Pinpoint the cell where the given text exists, returning its (X, Y) midpoint coordinate. 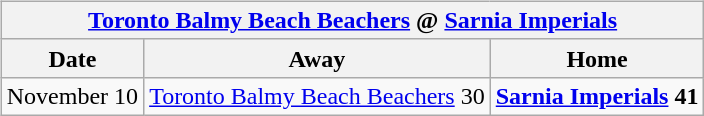
Toronto Balmy Beach Beachers @ Sarnia Imperials (352, 20)
November 10 (72, 96)
Date (72, 58)
Sarnia Imperials 41 (597, 96)
Toronto Balmy Beach Beachers 30 (318, 96)
Away (318, 58)
Home (597, 58)
